From the cell containing the given text, extract its center point as [X, Y] coordinate. 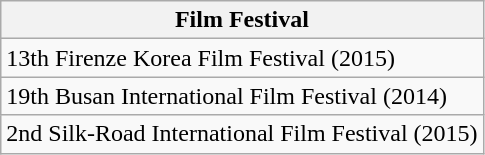
Film Festival [242, 20]
19th Busan International Film Festival (2014) [242, 96]
13th Firenze Korea Film Festival (2015) [242, 58]
2nd Silk-Road International Film Festival (2015) [242, 134]
